For the text-containing cell, return its midpoint in [x, y] coordinate format. 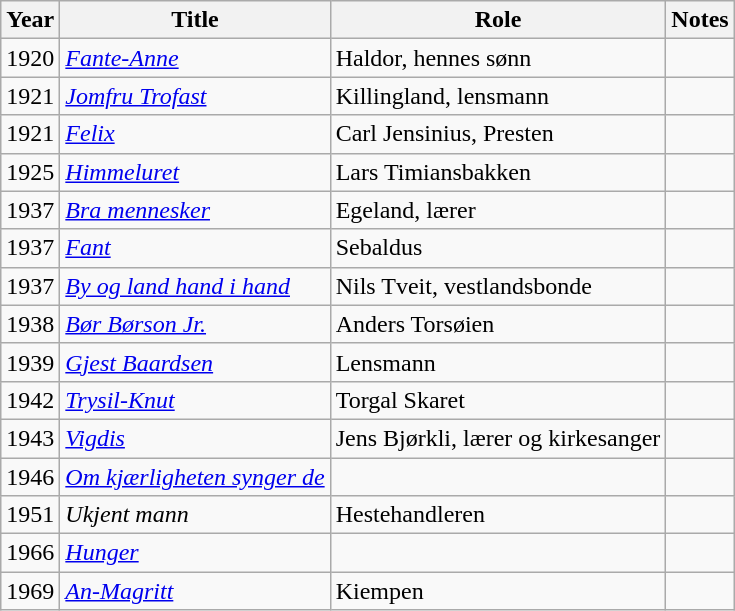
Killingland, lensmann [498, 96]
1966 [30, 553]
Kiempen [498, 591]
1943 [30, 438]
Title [195, 20]
Nils Tveit, vestlandsbonde [498, 286]
Carl Jensinius, Presten [498, 134]
Jens Bjørkli, lærer og kirkesanger [498, 438]
1925 [30, 172]
Gjest Baardsen [195, 362]
Bør Børson Jr. [195, 324]
Hestehandleren [498, 515]
By og land hand i hand [195, 286]
Sebaldus [498, 248]
Lars Timiansbakken [498, 172]
Role [498, 20]
1938 [30, 324]
1946 [30, 477]
1951 [30, 515]
Bra mennesker [195, 210]
1969 [30, 591]
1942 [30, 400]
Ukjent mann [195, 515]
Trysil-Knut [195, 400]
Egeland, lærer [498, 210]
Torgal Skaret [498, 400]
Fant [195, 248]
Anders Torsøien [498, 324]
Himmeluret [195, 172]
Jomfru Trofast [195, 96]
1920 [30, 58]
Year [30, 20]
Vigdis [195, 438]
Notes [700, 20]
1939 [30, 362]
Lensmann [498, 362]
Felix [195, 134]
Fante-Anne [195, 58]
An-Magritt [195, 591]
Om kjærligheten synger de [195, 477]
Haldor, hennes sønn [498, 58]
Hunger [195, 553]
